Find where the given text appears and provide that cell's center as [x, y] coordinate. 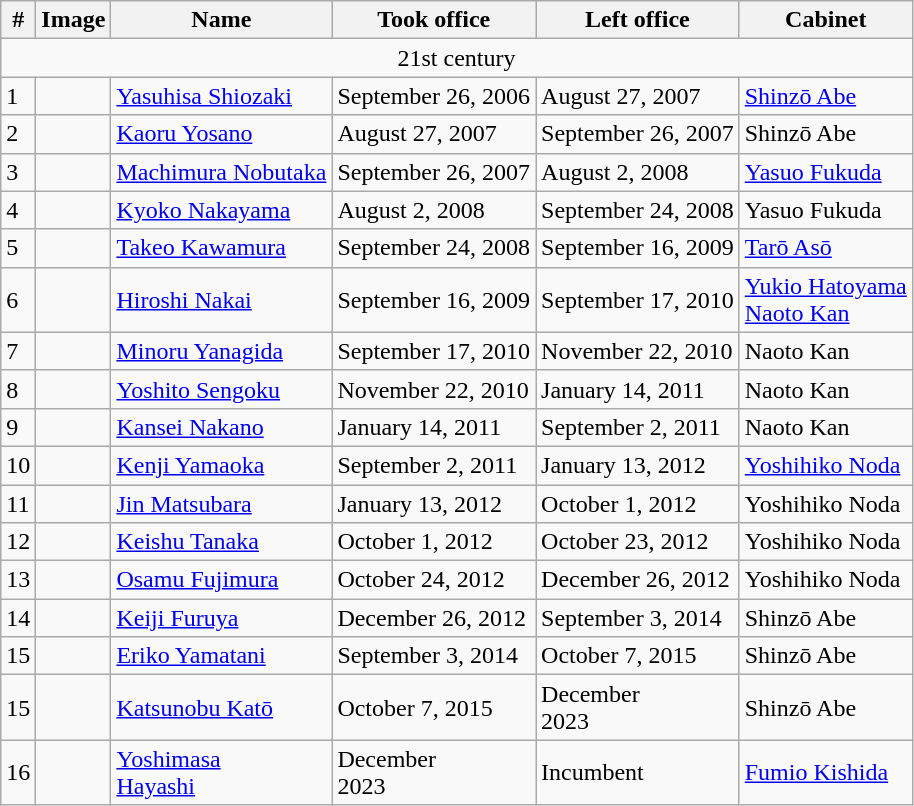
Fumio Kishida [826, 772]
Takeo Kawamura [222, 248]
21st century [457, 58]
Incumbent [638, 772]
2 [18, 134]
4 [18, 210]
8 [18, 389]
YoshimasaHayashi [222, 772]
October 23, 2012 [638, 542]
Yoshito Sengoku [222, 389]
Left office [638, 20]
1 [18, 96]
Tarō Asō [826, 248]
Osamu Fujimura [222, 580]
Image [74, 20]
Kaoru Yosano [222, 134]
Eriko Yamatani [222, 656]
Kenji Yamaoka [222, 465]
7 [18, 351]
Yasuhisa Shiozaki [222, 96]
12 [18, 542]
Machimura Nobutaka [222, 172]
9 [18, 427]
Kansei Nakano [222, 427]
5 [18, 248]
Name [222, 20]
Keishu Tanaka [222, 542]
Keiji Furuya [222, 618]
Katsunobu Katō [222, 708]
6 [18, 300]
13 [18, 580]
Hiroshi Nakai [222, 300]
11 [18, 503]
16 [18, 772]
Yukio HatoyamaNaoto Kan [826, 300]
# [18, 20]
Minoru Yanagida [222, 351]
14 [18, 618]
Jin Matsubara [222, 503]
September 26, 2006 [434, 96]
Took office [434, 20]
3 [18, 172]
October 24, 2012 [434, 580]
Kyoko Nakayama [222, 210]
10 [18, 465]
Cabinet [826, 20]
